Determine the (X, Y) coordinate at the center of the cell enclosing the given text.  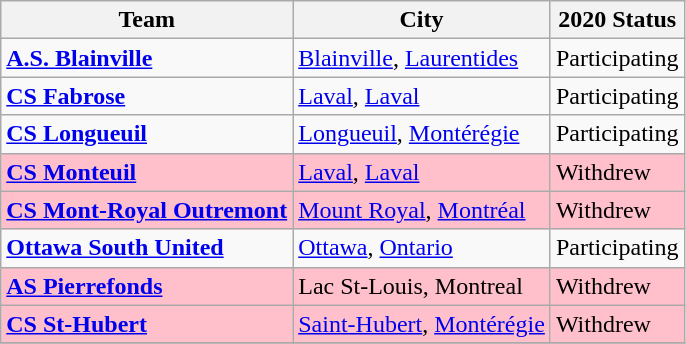
A.S. Blainville (147, 58)
Ottawa, Ontario (422, 248)
CS Longueuil (147, 134)
Saint-Hubert, Montérégie (422, 324)
Longueuil, Montérégie (422, 134)
Blainville, Laurentides (422, 58)
Lac St-Louis, Montreal (422, 286)
Ottawa South United (147, 248)
2020 Status (617, 20)
Team (147, 20)
City (422, 20)
CS St-Hubert (147, 324)
AS Pierrefonds (147, 286)
CS Monteuil (147, 172)
Mount Royal, Montréal (422, 210)
CS Mont-Royal Outremont (147, 210)
CS Fabrose (147, 96)
